Extract the [x, y] coordinate from the center of the cell holding the provided text.  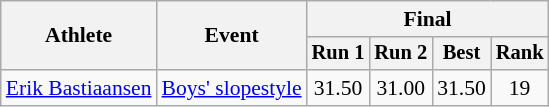
Athlete [79, 36]
31.00 [400, 88]
Run 2 [400, 54]
19 [520, 88]
Rank [520, 54]
Erik Bastiaansen [79, 88]
Run 1 [338, 54]
Boys' slopestyle [232, 88]
Event [232, 36]
Best [462, 54]
Final [428, 19]
